Determine the (x, y) coordinate at the center of the cell enclosing the given text.  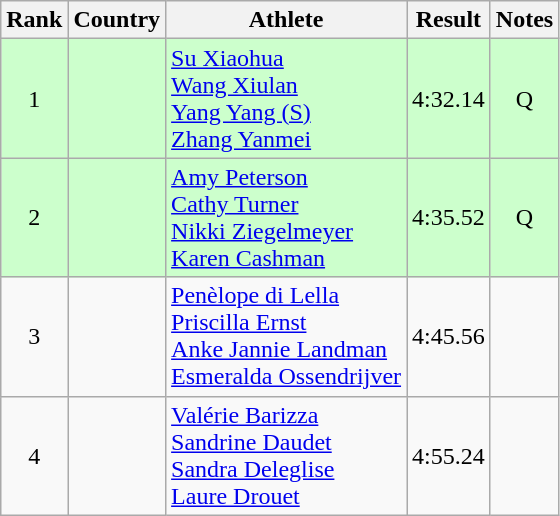
1 (34, 98)
Amy Peterson Cathy Turner Nikki Ziegelmeyer Karen Cashman (286, 218)
Country (117, 20)
Result (449, 20)
Valérie Barizza Sandrine Daudet Sandra Deleglise Laure Drouet (286, 456)
4:35.52 (449, 218)
4:32.14 (449, 98)
Penèlope di Lella Priscilla Ernst Anke Jannie Landman Esmeralda Ossendrijver (286, 336)
Rank (34, 20)
4 (34, 456)
2 (34, 218)
4:55.24 (449, 456)
Athlete (286, 20)
Su Xiaohua Wang Xiulan Yang Yang (S) Zhang Yanmei (286, 98)
3 (34, 336)
4:45.56 (449, 336)
Notes (524, 20)
